Locate the cell with the specified text and output its (x, y) center coordinate. 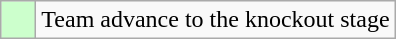
Team advance to the knockout stage (216, 20)
